Provide the [X, Y] coordinate of the cell's center where the given text is located.  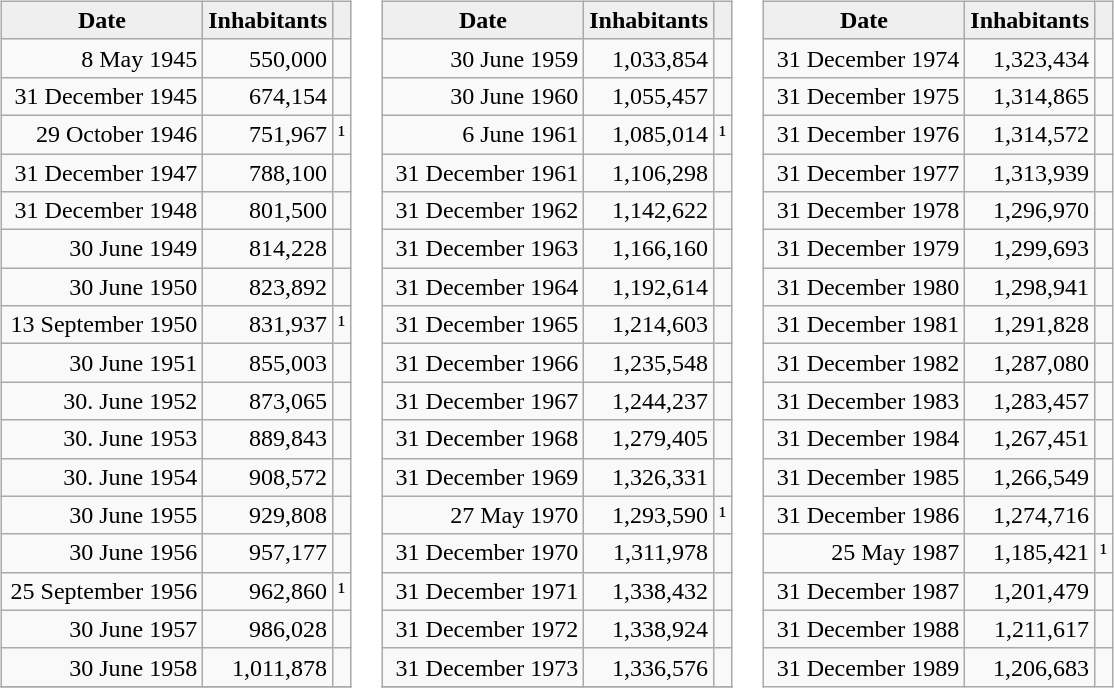
1,314,865 [1030, 96]
957,177 [268, 553]
31 December 1969 [482, 477]
31 December 1972 [482, 629]
31 December 1973 [482, 667]
27 May 1970 [482, 515]
31 December 1978 [864, 211]
30. June 1953 [102, 439]
31 December 1977 [864, 173]
831,937 [268, 325]
30. June 1952 [102, 401]
1,279,405 [649, 439]
1,291,828 [1030, 325]
31 December 1989 [864, 667]
31 December 1975 [864, 96]
962,860 [268, 591]
31 December 1980 [864, 287]
1,323,434 [1030, 58]
1,201,479 [1030, 591]
30 June 1959 [482, 58]
889,843 [268, 439]
31 December 1947 [102, 173]
31 December 1961 [482, 173]
1,142,622 [649, 211]
1,274,716 [1030, 515]
31 December 1974 [864, 58]
31 December 1948 [102, 211]
1,266,549 [1030, 477]
1,206,683 [1030, 667]
31 December 1968 [482, 439]
30 June 1951 [102, 363]
6 June 1961 [482, 134]
30 June 1949 [102, 249]
814,228 [268, 249]
1,299,693 [1030, 249]
31 December 1988 [864, 629]
31 December 1963 [482, 249]
31 December 1964 [482, 287]
1,298,941 [1030, 287]
801,500 [268, 211]
1,287,080 [1030, 363]
1,296,970 [1030, 211]
1,235,548 [649, 363]
1,293,590 [649, 515]
31 December 1979 [864, 249]
550,000 [268, 58]
1,106,298 [649, 173]
31 December 1966 [482, 363]
30 June 1960 [482, 96]
1,166,160 [649, 249]
31 December 1965 [482, 325]
31 December 1987 [864, 591]
31 December 1971 [482, 591]
8 May 1945 [102, 58]
1,311,978 [649, 553]
31 December 1962 [482, 211]
31 December 1982 [864, 363]
30 June 1950 [102, 287]
908,572 [268, 477]
31 December 1981 [864, 325]
823,892 [268, 287]
1,011,878 [268, 667]
1,338,924 [649, 629]
929,808 [268, 515]
873,065 [268, 401]
1,283,457 [1030, 401]
1,214,603 [649, 325]
1,267,451 [1030, 439]
1,338,432 [649, 591]
31 December 1967 [482, 401]
1,055,457 [649, 96]
30 June 1955 [102, 515]
1,211,617 [1030, 629]
1,326,331 [649, 477]
31 December 1976 [864, 134]
30 June 1957 [102, 629]
31 December 1986 [864, 515]
30. June 1954 [102, 477]
25 September 1956 [102, 591]
29 October 1946 [102, 134]
31 December 1985 [864, 477]
13 September 1950 [102, 325]
1,085,014 [649, 134]
788,100 [268, 173]
1,244,237 [649, 401]
1,336,576 [649, 667]
31 December 1945 [102, 96]
31 December 1983 [864, 401]
986,028 [268, 629]
1,192,614 [649, 287]
1,185,421 [1030, 553]
30 June 1956 [102, 553]
855,003 [268, 363]
1,033,854 [649, 58]
25 May 1987 [864, 553]
31 December 1984 [864, 439]
674,154 [268, 96]
30 June 1958 [102, 667]
1,313,939 [1030, 173]
751,967 [268, 134]
1,314,572 [1030, 134]
31 December 1970 [482, 553]
